Find where the given text appears and provide that cell's center as [x, y] coordinate. 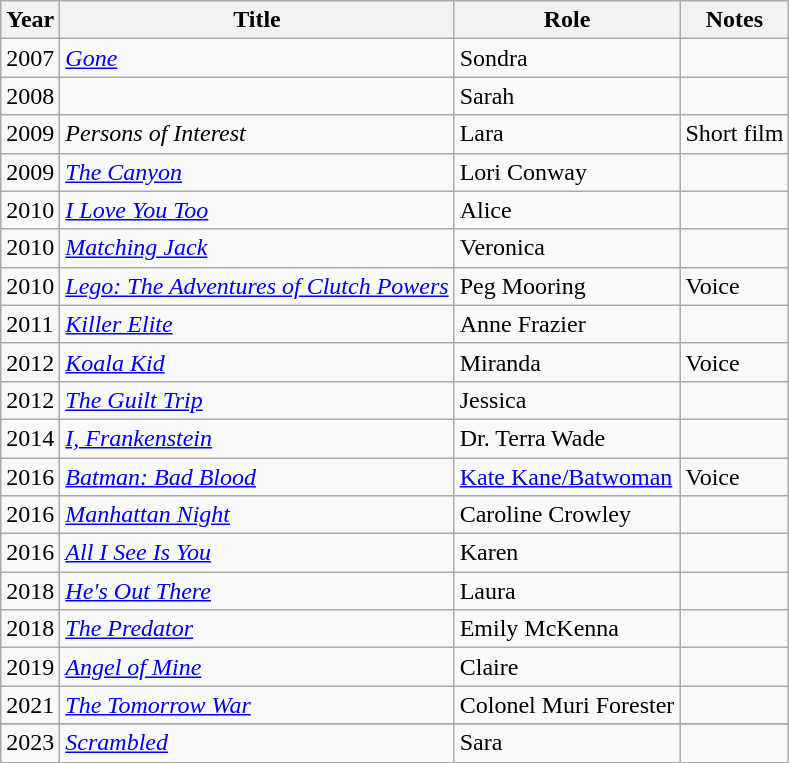
2007 [30, 58]
Title [257, 20]
Jessica [567, 400]
Anne Frazier [567, 324]
Sondra [567, 58]
Lego: The Adventures of Clutch Powers [257, 286]
Manhattan Night [257, 515]
The Tomorrow War [257, 705]
Matching Jack [257, 248]
The Canyon [257, 172]
Persons of Interest [257, 134]
2021 [30, 705]
Gone [257, 58]
The Predator [257, 629]
Alice [567, 210]
Batman: Bad Blood [257, 477]
He's Out There [257, 591]
Lori Conway [567, 172]
Scrambled [257, 743]
Koala Kid [257, 362]
I, Frankenstein [257, 438]
Kate Kane/Batwoman [567, 477]
Peg Mooring [567, 286]
Sara [567, 743]
Laura [567, 591]
Short film [734, 134]
Veronica [567, 248]
Karen [567, 553]
Dr. Terra Wade [567, 438]
2011 [30, 324]
Notes [734, 20]
Sarah [567, 96]
Miranda [567, 362]
2014 [30, 438]
All I See Is You [257, 553]
Emily McKenna [567, 629]
2019 [30, 667]
The Guilt Trip [257, 400]
2023 [30, 743]
Angel of Mine [257, 667]
I Love You Too [257, 210]
2008 [30, 96]
Role [567, 20]
Colonel Muri Forester [567, 705]
Caroline Crowley [567, 515]
Claire [567, 667]
Lara [567, 134]
Killer Elite [257, 324]
Year [30, 20]
